Extract the [x, y] coordinate from the center of the cell holding the provided text.  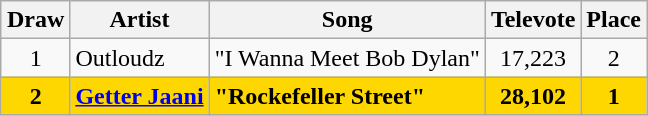
17,223 [532, 58]
Getter Jaani [140, 96]
Outloudz [140, 58]
28,102 [532, 96]
"Rockefeller Street" [347, 96]
Draw [35, 20]
Televote [532, 20]
Place [614, 20]
"I Wanna Meet Bob Dylan" [347, 58]
Song [347, 20]
Artist [140, 20]
